Return the [X, Y] coordinate for the center point of the cell that contains the specified text.  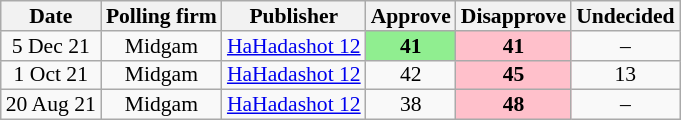
20 Aug 21 [51, 105]
Publisher [294, 16]
13 [625, 75]
45 [514, 75]
Undecided [625, 16]
Approve [411, 16]
1 Oct 21 [51, 75]
48 [514, 105]
Polling firm [162, 16]
42 [411, 75]
Disapprove [514, 16]
38 [411, 105]
Date [51, 16]
5 Dec 21 [51, 46]
